Pinpoint the cell where the given text exists, returning its (X, Y) midpoint coordinate. 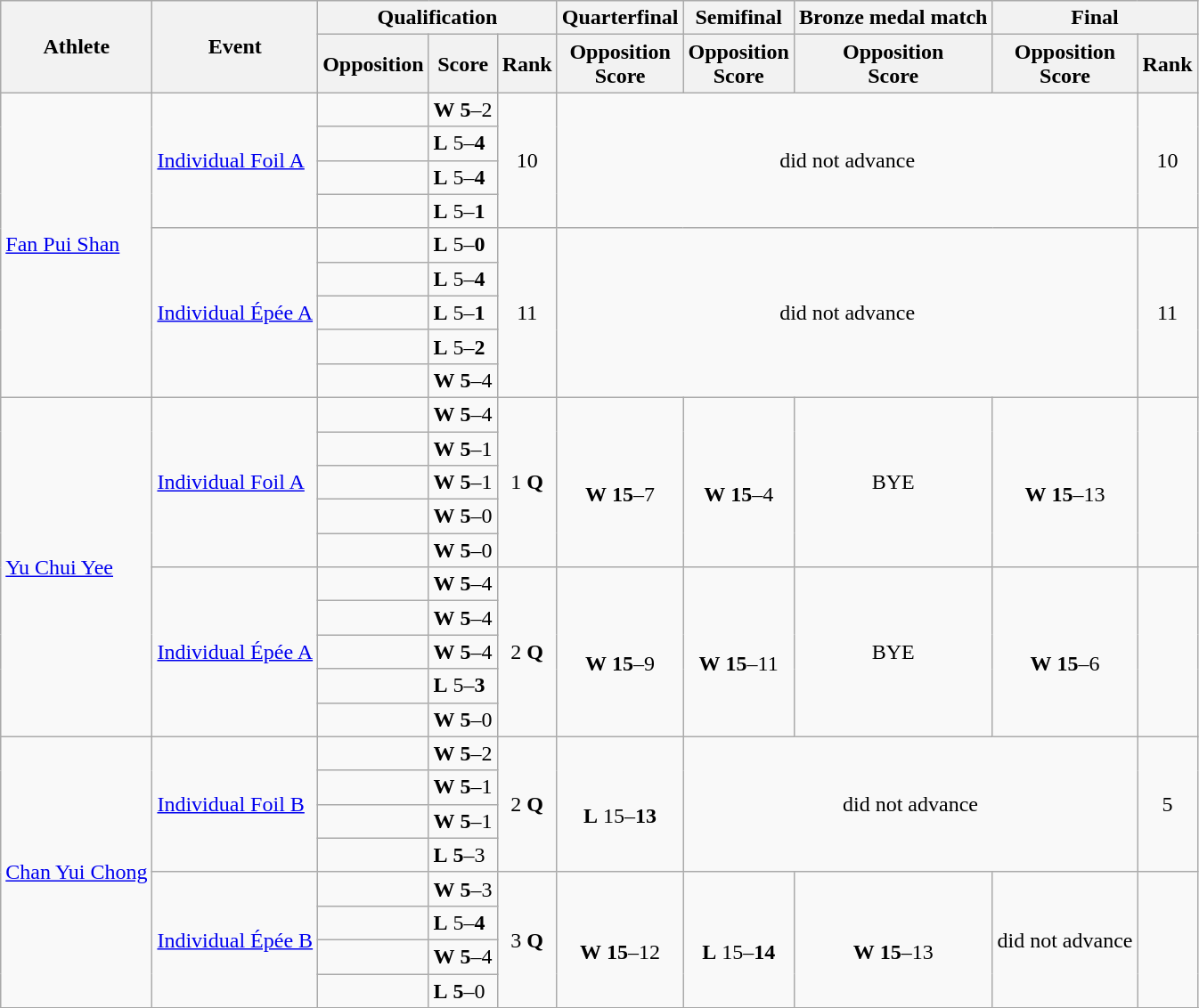
5 (1167, 804)
Fan Pui Shan (77, 246)
Individual Foil B (235, 804)
W 15–6 (1065, 652)
Bronze medal match (893, 18)
L 15–13 (620, 804)
Event (235, 46)
3 Q (527, 939)
L 5–2 (463, 346)
1 Q (527, 482)
W 5–3 (463, 889)
W 15–11 (738, 652)
Yu Chui Yee (77, 566)
Chan Yui Chong (77, 872)
Semifinal (738, 18)
Qualification (438, 18)
W 15–9 (620, 652)
Individual Épée B (235, 939)
W 15–12 (620, 939)
Athlete (77, 46)
Quarterfinal (620, 18)
W 15–4 (738, 482)
Final (1095, 18)
Opposition (373, 64)
Score (463, 64)
L 15–14 (738, 939)
W 15–7 (620, 482)
